Identify which cell holds the provided text, then report its (x, y) central coordinate. 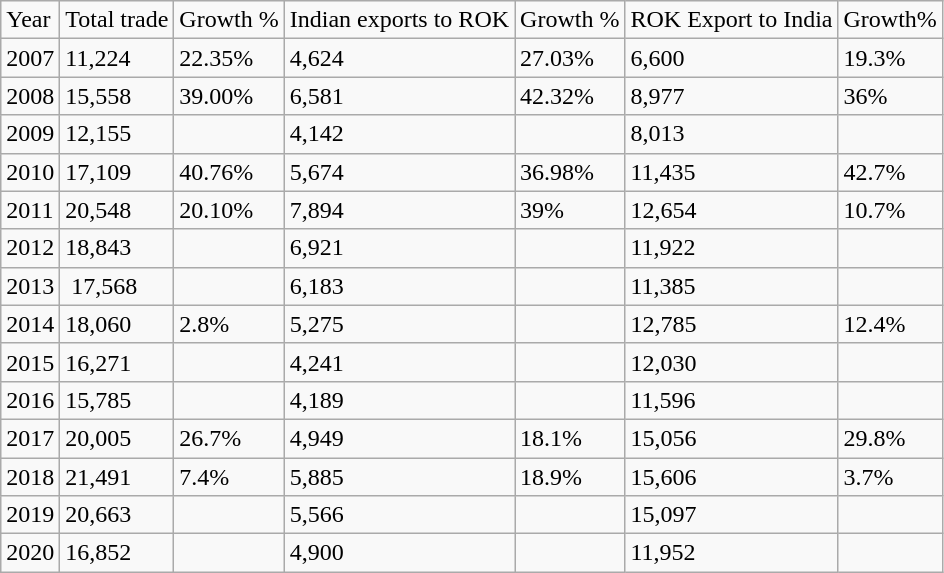
11,596 (732, 400)
26.7% (229, 438)
8,977 (732, 96)
2010 (30, 172)
3.7% (890, 477)
12,030 (732, 362)
19.3% (890, 58)
2007 (30, 58)
18,843 (117, 248)
6,600 (732, 58)
11,922 (732, 248)
18.9% (570, 477)
21,491 (117, 477)
15,785 (117, 400)
Growth% (890, 20)
5,674 (399, 172)
6,581 (399, 96)
36% (890, 96)
15,056 (732, 438)
2011 (30, 210)
2018 (30, 477)
2014 (30, 324)
8,013 (732, 134)
4,241 (399, 362)
22.35% (229, 58)
29.8% (890, 438)
5,275 (399, 324)
4,142 (399, 134)
12.4% (890, 324)
Year (30, 20)
17,109 (117, 172)
16,271 (117, 362)
12,155 (117, 134)
7.4% (229, 477)
2015 (30, 362)
2008 (30, 96)
39.00% (229, 96)
12,785 (732, 324)
5,566 (399, 515)
4,900 (399, 553)
Indian exports to ROK (399, 20)
36.98% (570, 172)
40.76% (229, 172)
ROK Export to India (732, 20)
15,606 (732, 477)
12,654 (732, 210)
27.03% (570, 58)
15,558 (117, 96)
20,548 (117, 210)
20.10% (229, 210)
17,568 (117, 286)
5,885 (399, 477)
Total trade (117, 20)
4,624 (399, 58)
20,663 (117, 515)
2012 (30, 248)
7,894 (399, 210)
11,952 (732, 553)
6,921 (399, 248)
11,224 (117, 58)
2019 (30, 515)
18.1% (570, 438)
18,060 (117, 324)
2016 (30, 400)
4,949 (399, 438)
15,097 (732, 515)
2009 (30, 134)
20,005 (117, 438)
2.8% (229, 324)
42.32% (570, 96)
2020 (30, 553)
11,435 (732, 172)
11,385 (732, 286)
4,189 (399, 400)
6,183 (399, 286)
39% (570, 210)
16,852 (117, 553)
10.7% (890, 210)
2013 (30, 286)
42.7% (890, 172)
2017 (30, 438)
